Capture the cell that displays the provided text and extract its (x, y) central coordinate. 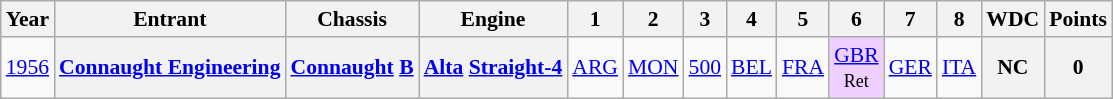
Connaught B (352, 68)
4 (752, 19)
500 (706, 68)
ITA (959, 68)
WDC (1012, 19)
NC (1012, 68)
Entrant (170, 19)
Chassis (352, 19)
ARG (595, 68)
7 (910, 19)
FRA (803, 68)
Engine (494, 19)
MON (654, 68)
2 (654, 19)
GER (910, 68)
1 (595, 19)
0 (1078, 68)
BEL (752, 68)
8 (959, 19)
Year (28, 19)
Alta Straight-4 (494, 68)
1956 (28, 68)
3 (706, 19)
6 (856, 19)
Connaught Engineering (170, 68)
5 (803, 19)
GBRRet (856, 68)
Points (1078, 19)
